Detect which cell encompasses the target text, then output its [X, Y] center coordinate. 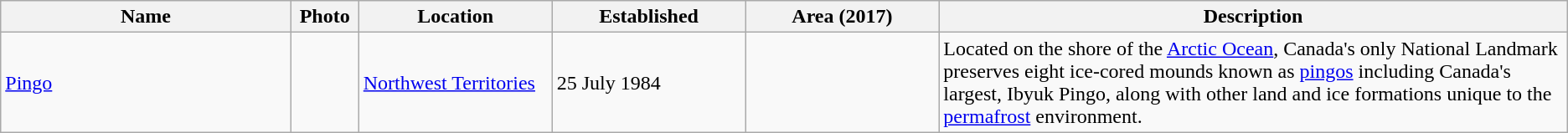
Photo [325, 17]
Description [1253, 17]
Location [456, 17]
25 July 1984 [648, 82]
Northwest Territories [456, 82]
Area (2017) [843, 17]
Pingo [146, 82]
Established [648, 17]
Name [146, 17]
